Locate the cell with the specified text and output its [x, y] center coordinate. 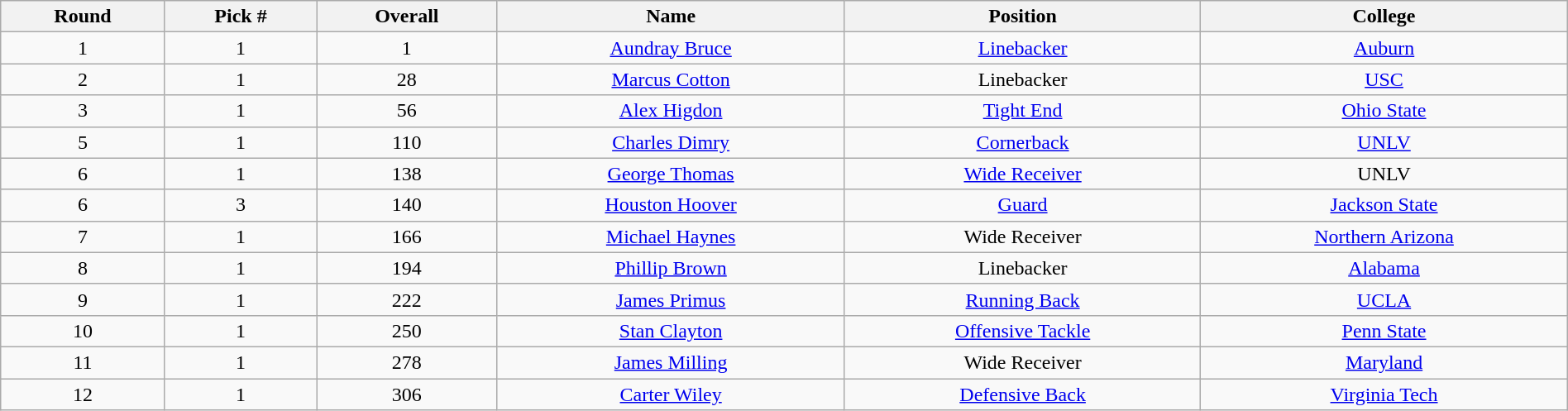
222 [407, 299]
Stan Clayton [671, 331]
Marcus Cotton [671, 79]
11 [83, 362]
Ohio State [1384, 111]
Phillip Brown [671, 268]
Carter Wiley [671, 394]
Houston Hoover [671, 205]
Pick # [241, 17]
Round [83, 17]
Northern Arizona [1384, 237]
James Milling [671, 362]
Michael Haynes [671, 237]
138 [407, 174]
Offensive Tackle [1022, 331]
Defensive Back [1022, 394]
Running Back [1022, 299]
140 [407, 205]
Guard [1022, 205]
7 [83, 237]
Aundray Bruce [671, 48]
Cornerback [1022, 142]
2 [83, 79]
Tight End [1022, 111]
Name [671, 17]
USC [1384, 79]
10 [83, 331]
Alex Higdon [671, 111]
278 [407, 362]
Auburn [1384, 48]
Overall [407, 17]
166 [407, 237]
110 [407, 142]
George Thomas [671, 174]
250 [407, 331]
28 [407, 79]
Virginia Tech [1384, 394]
Maryland [1384, 362]
Position [1022, 17]
Penn State [1384, 331]
Jackson State [1384, 205]
5 [83, 142]
UCLA [1384, 299]
9 [83, 299]
194 [407, 268]
306 [407, 394]
James Primus [671, 299]
Charles Dimry [671, 142]
8 [83, 268]
56 [407, 111]
12 [83, 394]
Alabama [1384, 268]
College [1384, 17]
